Determine the [x, y] coordinate at the center of the cell enclosing the given text.  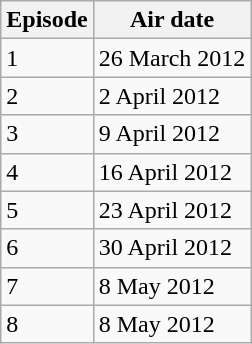
3 [47, 134]
9 April 2012 [172, 134]
26 March 2012 [172, 58]
2 April 2012 [172, 96]
16 April 2012 [172, 172]
4 [47, 172]
8 [47, 324]
2 [47, 96]
5 [47, 210]
6 [47, 248]
Air date [172, 20]
1 [47, 58]
30 April 2012 [172, 248]
23 April 2012 [172, 210]
Episode [47, 20]
7 [47, 286]
